Extract the [X, Y] coordinate from the center of the cell holding the provided text.  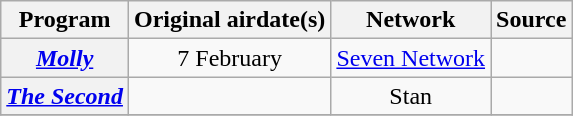
Molly [65, 58]
Stan [411, 96]
Source [532, 20]
Program [65, 20]
Seven Network [411, 58]
The Second [65, 96]
Network [411, 20]
Original airdate(s) [229, 20]
7 February [229, 58]
